Detect which cell encompasses the target text, then output its [X, Y] center coordinate. 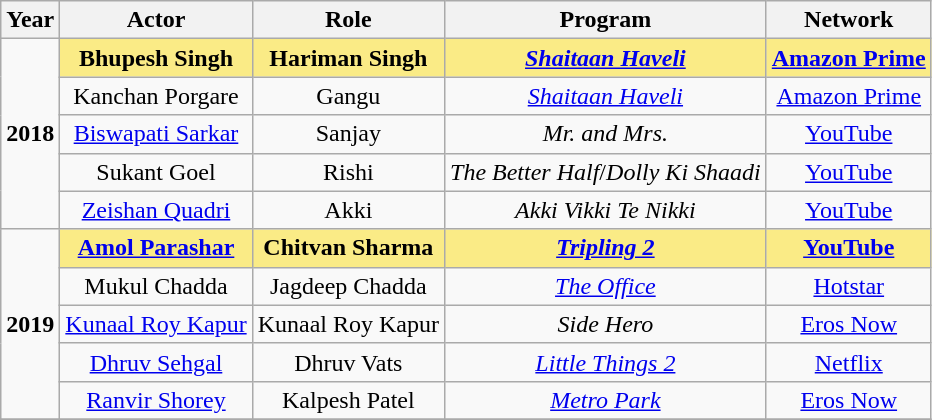
The Office [606, 286]
Hariman Singh [348, 58]
Amol Parashar [156, 248]
Dhruv Sehgal [156, 362]
Rishi [348, 172]
Ranvir Shorey [156, 400]
Hotstar [848, 286]
Chitvan Sharma [348, 248]
Network [848, 20]
Year [30, 20]
Actor [156, 20]
Side Hero [606, 324]
Kalpesh Patel [348, 400]
Sanjay [348, 134]
Kanchan Porgare [156, 96]
Program [606, 20]
Netflix [848, 362]
Bhupesh Singh [156, 58]
Gangu [348, 96]
The Better Half/Dolly Ki Shaadi [606, 172]
Zeishan Quadri [156, 210]
Mr. and Mrs. [606, 134]
Metro Park [606, 400]
Sukant Goel [156, 172]
Akki [348, 210]
Akki Vikki Te Nikki [606, 210]
Jagdeep Chadda [348, 286]
Dhruv Vats [348, 362]
2018 [30, 134]
Little Things 2 [606, 362]
Biswapati Sarkar [156, 134]
2019 [30, 324]
Role [348, 20]
Tripling 2 [606, 248]
Mukul Chadda [156, 286]
